Provide the (x, y) coordinate of the cell's center where the given text is located.  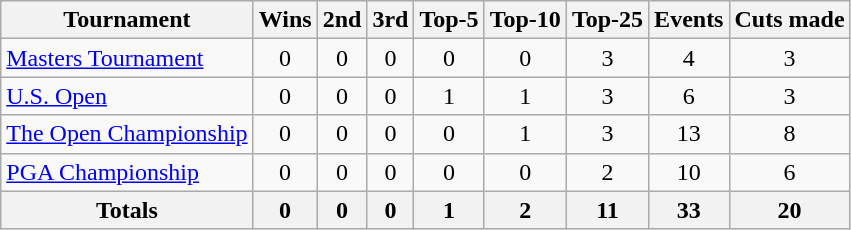
Top-10 (525, 20)
8 (790, 134)
20 (790, 210)
Totals (127, 210)
3rd (390, 20)
Cuts made (790, 20)
33 (689, 210)
2nd (342, 20)
Top-5 (449, 20)
Tournament (127, 20)
13 (689, 134)
11 (607, 210)
10 (689, 172)
4 (689, 58)
Events (689, 20)
Top-25 (607, 20)
The Open Championship (127, 134)
U.S. Open (127, 96)
PGA Championship (127, 172)
Masters Tournament (127, 58)
Wins (285, 20)
